Return the (x, y) coordinate for the center point of the cell that contains the specified text.  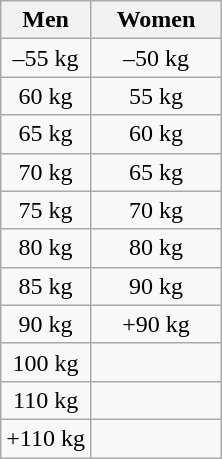
110 kg (46, 400)
+110 kg (46, 438)
75 kg (46, 210)
100 kg (46, 362)
Women (156, 20)
+90 kg (156, 324)
Men (46, 20)
55 kg (156, 96)
85 kg (46, 286)
–50 kg (156, 58)
–55 kg (46, 58)
